Provide the [x, y] coordinate of the cell's center where the given text is located.  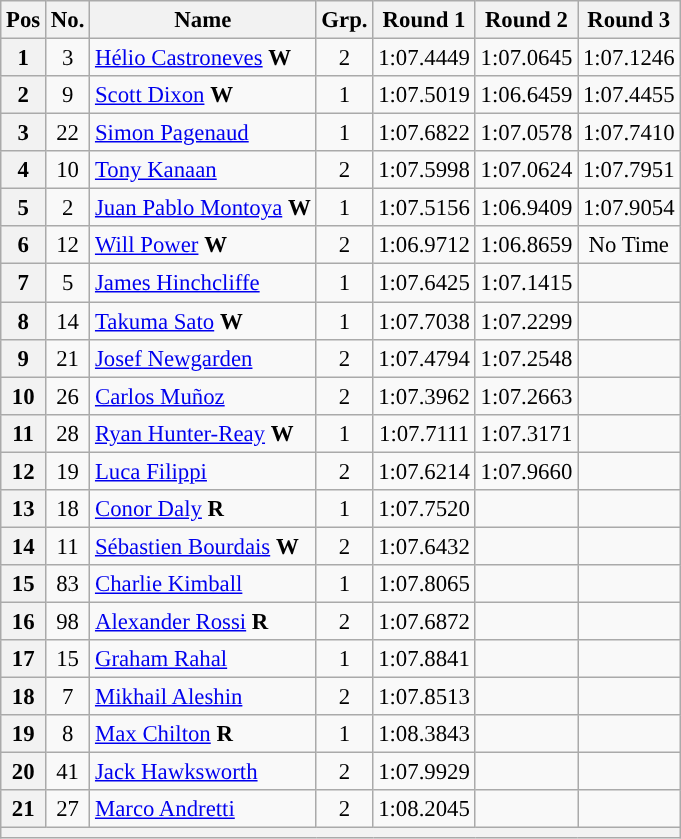
No. [68, 20]
1:08.3843 [424, 734]
1:07.6432 [424, 546]
1:07.2548 [526, 358]
1:07.0645 [526, 58]
1:07.2299 [526, 321]
Charlie Kimball [203, 584]
4 [24, 170]
Pos [24, 20]
1:07.9929 [424, 772]
1:07.7520 [424, 509]
Sébastien Bourdais W [203, 546]
26 [68, 396]
1:07.4449 [424, 58]
1:07.1415 [526, 283]
1:07.7111 [424, 433]
20 [24, 772]
1:07.8513 [424, 697]
1:06.9409 [526, 208]
Round 2 [526, 20]
Mikhail Aleshin [203, 697]
Luca Filippi [203, 471]
1:07.1246 [629, 58]
1:06.8659 [526, 245]
Scott Dixon W [203, 95]
1:07.8065 [424, 584]
1:07.2663 [526, 396]
Name [203, 20]
1:07.8841 [424, 659]
Juan Pablo Montoya W [203, 208]
1:07.0578 [526, 133]
No Time [629, 245]
Tony Kanaan [203, 170]
Jack Hawksworth [203, 772]
Carlos Muñoz [203, 396]
1:07.0624 [526, 170]
1:07.6214 [424, 471]
27 [68, 809]
1:06.9712 [424, 245]
Graham Rahal [203, 659]
Grp. [344, 20]
13 [24, 509]
1:07.5019 [424, 95]
6 [24, 245]
83 [68, 584]
Max Chilton R [203, 734]
Conor Daly R [203, 509]
Round 1 [424, 20]
Hélio Castroneves W [203, 58]
22 [68, 133]
1:07.5998 [424, 170]
1:07.4455 [629, 95]
1:07.6425 [424, 283]
James Hinchcliffe [203, 283]
1:08.2045 [424, 809]
Takuma Sato W [203, 321]
1:07.7951 [629, 170]
1:07.7410 [629, 133]
28 [68, 433]
1:07.5156 [424, 208]
Round 3 [629, 20]
1:07.3962 [424, 396]
1:07.3171 [526, 433]
Marco Andretti [203, 809]
98 [68, 621]
17 [24, 659]
41 [68, 772]
16 [24, 621]
Will Power W [203, 245]
1:07.4794 [424, 358]
Alexander Rossi R [203, 621]
1:07.9660 [526, 471]
Ryan Hunter-Reay W [203, 433]
1:07.7038 [424, 321]
1:07.6872 [424, 621]
1:07.6822 [424, 133]
Simon Pagenaud [203, 133]
Josef Newgarden [203, 358]
1:06.6459 [526, 95]
1:07.9054 [629, 208]
